Return the [x, y] coordinate for the center point of the cell that contains the specified text.  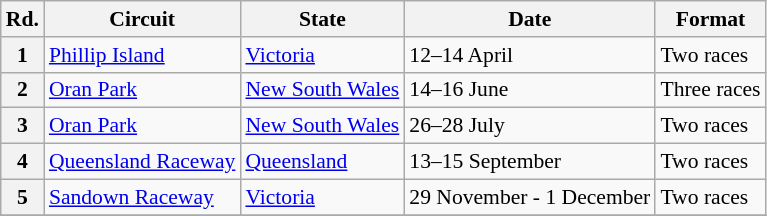
2 [22, 90]
1 [22, 55]
12–14 April [530, 55]
4 [22, 162]
Sandown Raceway [142, 197]
29 November - 1 December [530, 197]
Queensland Raceway [142, 162]
Circuit [142, 19]
26–28 July [530, 126]
14–16 June [530, 90]
Rd. [22, 19]
5 [22, 197]
Queensland [322, 162]
13–15 September [530, 162]
State [322, 19]
Date [530, 19]
Phillip Island [142, 55]
Three races [710, 90]
3 [22, 126]
Format [710, 19]
